Provide the (x, y) coordinate of the cell's center where the given text is located.  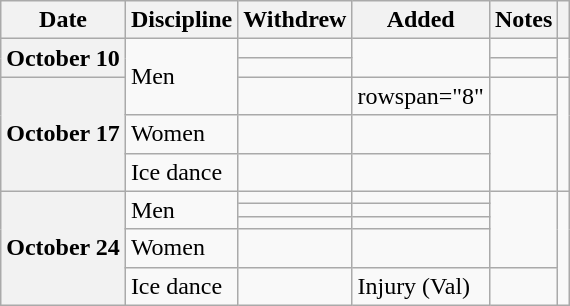
Withdrew (295, 20)
rowspan="8" (421, 96)
October 17 (64, 134)
Injury (Val) (421, 286)
Added (421, 20)
Date (64, 20)
October 24 (64, 248)
Notes (523, 20)
October 10 (64, 58)
Discipline (181, 20)
